Pinpoint the cell where the given text exists, returning its (x, y) midpoint coordinate. 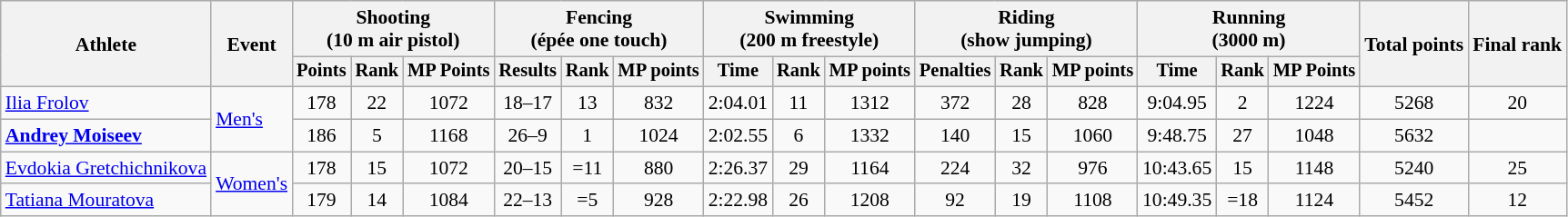
5452 (1413, 201)
29 (799, 168)
5632 (1413, 136)
1108 (1093, 201)
880 (658, 168)
Event (251, 44)
Points (321, 72)
179 (321, 201)
928 (658, 201)
Athlete (106, 44)
1148 (1314, 168)
Shooting(10 m air pistol) (393, 29)
2 (1242, 104)
224 (955, 168)
1208 (869, 201)
22 (377, 104)
32 (1021, 168)
Riding(show jumping) (1026, 29)
9:48.75 (1177, 136)
26 (799, 201)
10:43.65 (1177, 168)
9:04.95 (1177, 104)
1124 (1314, 201)
Evdokia Gretchichnikova (106, 168)
2:02.55 (739, 136)
13 (588, 104)
10:49.35 (1177, 201)
1084 (448, 201)
92 (955, 201)
=11 (588, 168)
186 (321, 136)
1024 (658, 136)
2:26.37 (739, 168)
5268 (1413, 104)
27 (1242, 136)
25 (1517, 168)
828 (1093, 104)
Tatiana Mouratova (106, 201)
Men's (251, 120)
1312 (869, 104)
26–9 (528, 136)
Final rank (1517, 44)
5240 (1413, 168)
Women's (251, 183)
6 (799, 136)
22–13 (528, 201)
12 (1517, 201)
18–17 (528, 104)
976 (1093, 168)
1332 (869, 136)
14 (377, 201)
1164 (869, 168)
1168 (448, 136)
Swimming(200 m freestyle) (809, 29)
832 (658, 104)
Running(3000 m) (1249, 29)
=5 (588, 201)
2:04.01 (739, 104)
19 (1021, 201)
20 (1517, 104)
Ilia Frolov (106, 104)
2:22.98 (739, 201)
1048 (1314, 136)
28 (1021, 104)
Penalties (955, 72)
Andrey Moiseev (106, 136)
140 (955, 136)
1 (588, 136)
1224 (1314, 104)
5 (377, 136)
Total points (1413, 44)
11 (799, 104)
Fencing(épée one touch) (598, 29)
=18 (1242, 201)
20–15 (528, 168)
Results (528, 72)
1060 (1093, 136)
372 (955, 104)
